Extract the (x, y) coordinate from the center of the cell holding the provided text.  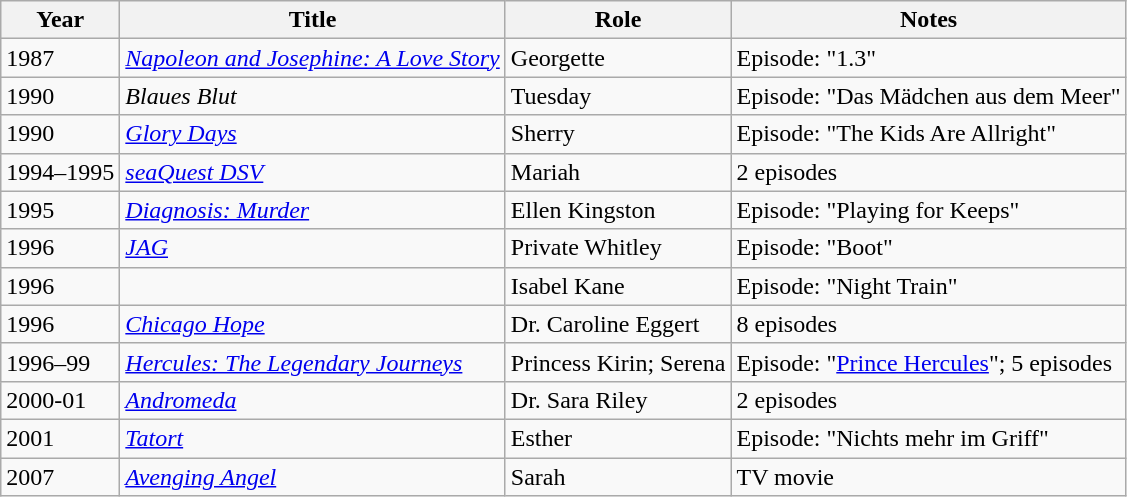
1996–99 (60, 362)
Georgette (618, 58)
Episode: "Boot" (928, 248)
Dr. Caroline Eggert (618, 324)
Mariah (618, 172)
Ellen Kingston (618, 210)
2007 (60, 477)
Blaues Blut (312, 96)
Isabel Kane (618, 286)
Esther (618, 438)
Napoleon and Josephine: A Love Story (312, 58)
Sarah (618, 477)
Episode: "Nichts mehr im Griff" (928, 438)
1987 (60, 58)
Episode: "Das Mädchen aus dem Meer" (928, 96)
Avenging Angel (312, 477)
Notes (928, 20)
Glory Days (312, 134)
Episode: "Playing for Keeps" (928, 210)
TV movie (928, 477)
2000-01 (60, 400)
Year (60, 20)
Private Whitley (618, 248)
Tatort (312, 438)
Tuesday (618, 96)
Hercules: The Legendary Journeys (312, 362)
Episode: "The Kids Are Allright" (928, 134)
Episode: "1.3" (928, 58)
Sherry (618, 134)
Diagnosis: Murder (312, 210)
1995 (60, 210)
Dr. Sara Riley (618, 400)
2001 (60, 438)
Episode: "Night Train" (928, 286)
8 episodes (928, 324)
Role (618, 20)
Chicago Hope (312, 324)
Title (312, 20)
Princess Kirin; Serena (618, 362)
Andromeda (312, 400)
Episode: "Prince Hercules"; 5 episodes (928, 362)
1994–1995 (60, 172)
JAG (312, 248)
seaQuest DSV (312, 172)
